Find where the given text appears and provide that cell's center as [x, y] coordinate. 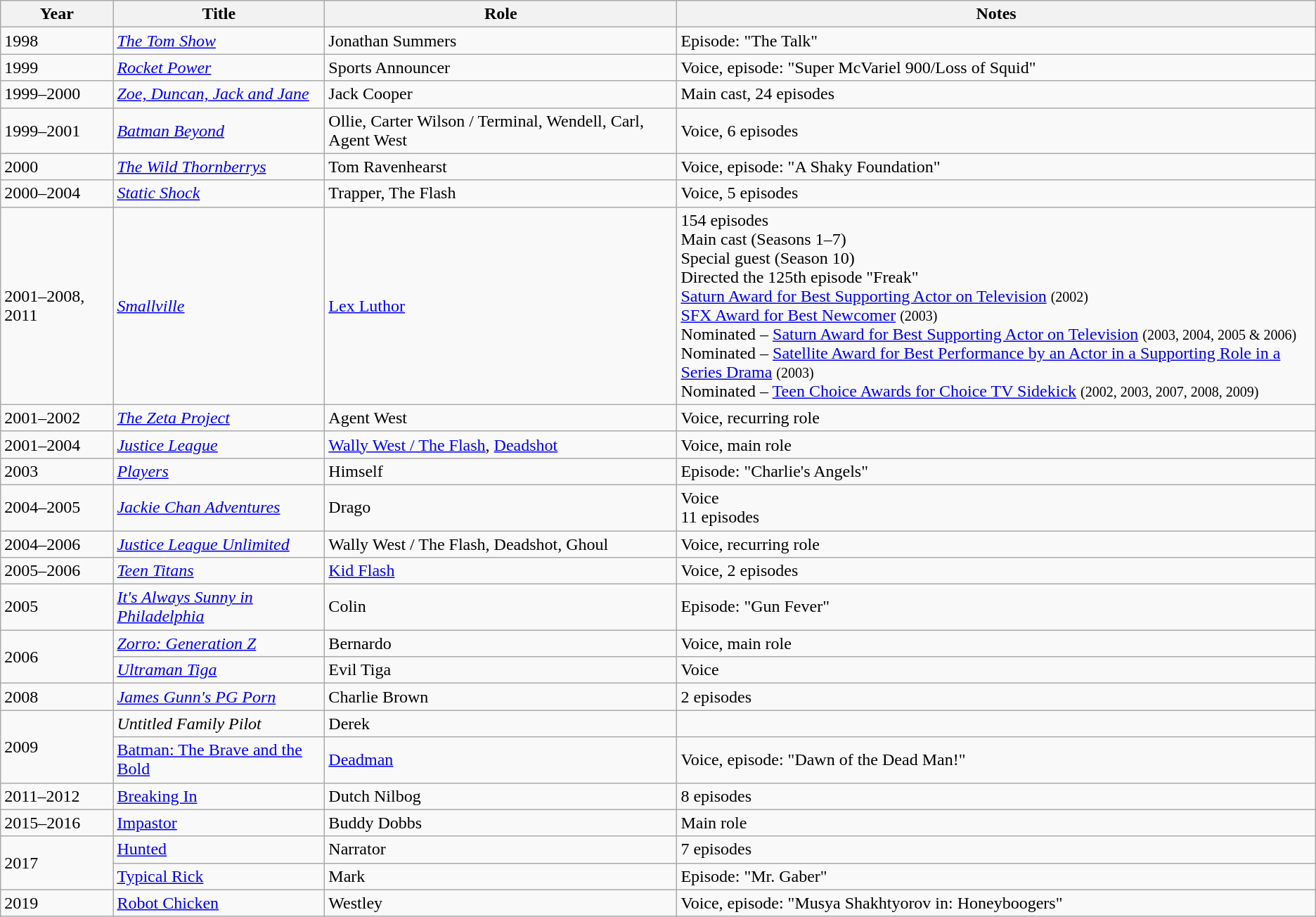
Charlie Brown [501, 697]
Static Shock [219, 193]
Voice, 2 episodes [996, 571]
Untitled Family Pilot [219, 724]
8 episodes [996, 796]
It's Always Sunny in Philadelphia [219, 608]
Westley [501, 903]
Lex Luthor [501, 305]
Trapper, The Flash [501, 193]
Buddy Dobbs [501, 823]
Voice, episode: "A Shaky Foundation" [996, 167]
Role [501, 14]
Episode: "Charlie's Angels" [996, 471]
Jack Cooper [501, 94]
Narrator [501, 849]
Batman Beyond [219, 131]
The Wild Thornberrys [219, 167]
Sports Announcer [501, 68]
Teen Titans [219, 571]
Title [219, 14]
1999–2000 [57, 94]
1999–2001 [57, 131]
Main cast, 24 episodes [996, 94]
Typical Rick [219, 876]
2001–2002 [57, 418]
1999 [57, 68]
2000–2004 [57, 193]
Voice, episode: "Super McVariel 900/Loss of Squid" [996, 68]
2000 [57, 167]
Impastor [219, 823]
Year [57, 14]
Ollie, Carter Wilson / Terminal, Wendell, Carl, Agent West [501, 131]
Rocket Power [219, 68]
2006 [57, 657]
Voice, episode: "Dawn of the Dead Man!" [996, 759]
2005–2006 [57, 571]
Drago [501, 508]
Zoe, Duncan, Jack and Jane [219, 94]
Derek [501, 724]
Dutch Nilbog [501, 796]
Breaking In [219, 796]
Smallville [219, 305]
Agent West [501, 418]
Jackie Chan Adventures [219, 508]
Jonathan Summers [501, 41]
Episode: "The Talk" [996, 41]
Wally West / The Flash, Deadshot, Ghoul [501, 544]
Main role [996, 823]
2003 [57, 471]
Tom Ravenhearst [501, 167]
Episode: "Mr. Gaber" [996, 876]
Himself [501, 471]
2015–2016 [57, 823]
2004–2005 [57, 508]
2004–2006 [57, 544]
Voice, episode: "Musya Shakhtyorov in: Honeyboogers" [996, 903]
Voice, 6 episodes [996, 131]
Wally West / The Flash, Deadshot [501, 444]
2 episodes [996, 697]
Voice [996, 670]
2001–2004 [57, 444]
Episode: "Gun Fever" [996, 608]
2019 [57, 903]
7 episodes [996, 849]
2009 [57, 747]
Notes [996, 14]
Robot Chicken [219, 903]
Voice11 episodes [996, 508]
1998 [57, 41]
The Zeta Project [219, 418]
2005 [57, 608]
Justice League [219, 444]
Ultraman Tiga [219, 670]
Batman: The Brave and the Bold [219, 759]
Deadman [501, 759]
Bernardo [501, 643]
2017 [57, 863]
Kid Flash [501, 571]
2008 [57, 697]
Justice League Unlimited [219, 544]
Hunted [219, 849]
James Gunn's PG Porn [219, 697]
Players [219, 471]
The Tom Show [219, 41]
2011–2012 [57, 796]
Colin [501, 608]
Voice, 5 episodes [996, 193]
Zorro: Generation Z [219, 643]
Mark [501, 876]
Evil Tiga [501, 670]
2001–2008, 2011 [57, 305]
